Return the (x, y) coordinate for the center point of the cell that contains the specified text.  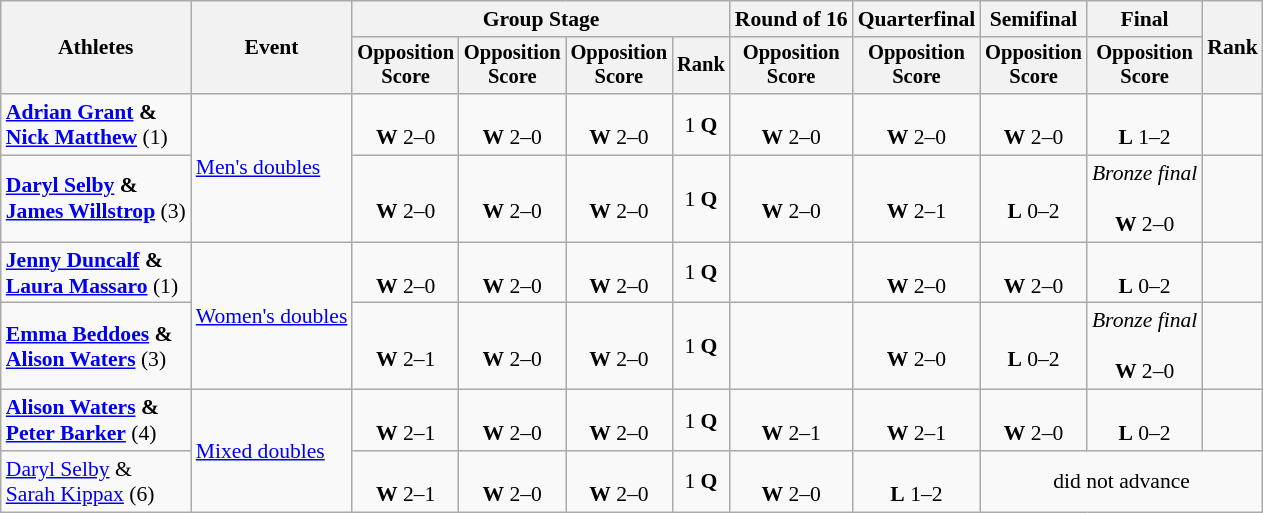
Group Stage (540, 19)
Women's doubles (272, 316)
Round of 16 (792, 19)
Event (272, 48)
Daryl Selby &Sarah Kippax (6) (96, 482)
Semifinal (1034, 19)
Mixed doubles (272, 451)
Final (1144, 19)
Quarterfinal (917, 19)
Jenny Duncalf &Laura Massaro (1) (96, 272)
Adrian Grant &Nick Matthew (1) (96, 124)
Men's doubles (272, 168)
did not advance (1122, 482)
Daryl Selby &James Willstrop (3) (96, 200)
Athletes (96, 48)
Emma Beddoes &Alison Waters (3) (96, 346)
Alison Waters &Peter Barker (4) (96, 420)
